Locate the cell with the specified text and output its (x, y) center coordinate. 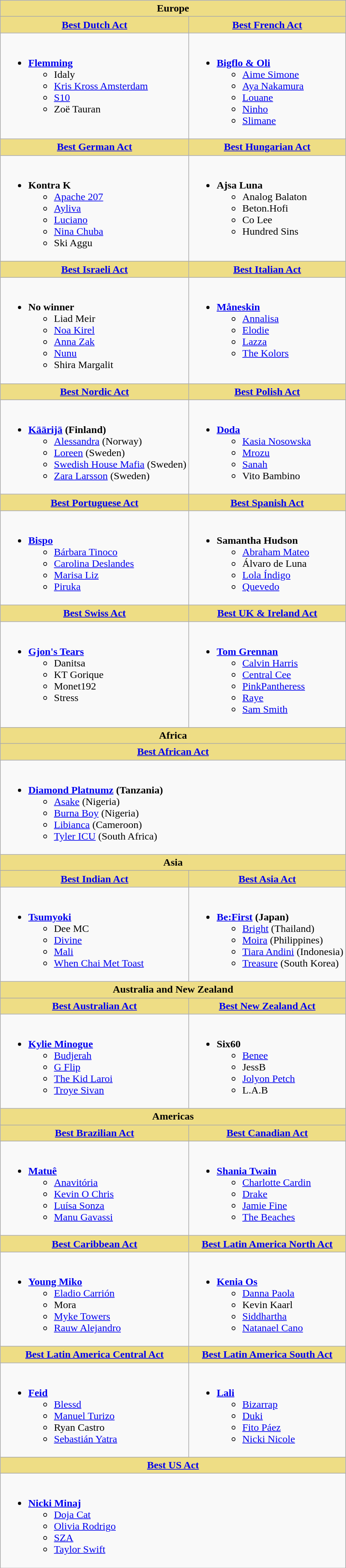
Asia (173, 863)
Best Asia Act (267, 879)
BispoBárbara TinocoCarolina DeslandesMarisa LizPiruka (95, 557)
Best German Act (95, 147)
Samantha HudsonAbraham MateoÁlvaro de LunaLola ÍndigoQuevedo (267, 557)
Best Nordic Act (95, 392)
Americas (173, 1117)
TsumyokiDee MCDivineMaliWhen Chai Met Toast (95, 934)
Nicki MinajDoja CatOlivia RodrigoSZATaylor Swift (173, 1521)
Kontra KApache 207AylivaLucianoNina ChubaSki Aggu (95, 208)
Six60BeneeJessBJolyon PetchL.A.B (267, 1061)
Europe (173, 9)
Best Spanish Act (267, 502)
DodaKasia NosowskaMrozuSanahVito Bambino (267, 447)
Best Israeli Act (95, 269)
Tom GrennanCalvin HarrisCentral CeePinkPantheressRayeSam Smith (267, 675)
Best African Act (173, 752)
Best Latin America Central Act (95, 1354)
Best Indian Act (95, 879)
Kenia OsDanna PaolaKevin KaarlSiddharthaNatanael Cano (267, 1299)
Best Latin America South Act (267, 1354)
Best UK & Ireland Act (267, 613)
Africa (173, 736)
MatuêAnavitóriaKevin O ChrisLuísa SonzaManu Gavassi (95, 1188)
Best New Zealand Act (267, 1006)
Best Canadian Act (267, 1133)
Ajsa LunaAnalog BalatonBeton.HofiCo LeeHundred Sins (267, 208)
Young MikoEladio CarriónMoraMyke TowersRauw Alejandro (95, 1299)
No winnerLiad MeirNoa KirelAnna ZakNunuShira Margalit (95, 330)
Best Australian Act (95, 1006)
Best Polish Act (267, 392)
Best Brazilian Act (95, 1133)
Be:First (Japan)Bright (Thailand)Moira (Philippines)Tiara Andini (Indonesia)Treasure (South Korea) (267, 934)
Bigflo & OliAime SimoneAya NakamuraLouaneNinhoSlimane (267, 86)
Best Portuguese Act (95, 502)
FeidBlessdManuel TurizoRyan CastroSebastián Yatra (95, 1410)
Best Italian Act (267, 269)
Best Caribbean Act (95, 1244)
Best Dutch Act (95, 25)
Best Hungarian Act (267, 147)
Gjon's TearsDanitsaKT GoriqueMonet192Stress (95, 675)
Diamond Platnumz (Tanzania)Asake (Nigeria)Burna Boy (Nigeria)Libianca (Cameroon)Tyler ICU (South Africa) (173, 807)
Kylie MinogueBudjerahG FlipThe Kid LaroiTroye Sivan (95, 1061)
Shania TwainCharlotte CardinDrakeJamie FineThe Beaches (267, 1188)
LaliBizarrapDukiFito PáezNicki Nicole (267, 1410)
Käärijä (Finland)Alessandra (Norway)Loreen (Sweden)Swedish House Mafia (Sweden)Zara Larsson (Sweden) (95, 447)
FlemmingIdalyKris Kross AmsterdamS10Zoë Tauran (95, 86)
Australia and New Zealand (173, 990)
Best US Act (173, 1465)
Best Swiss Act (95, 613)
Best Latin America North Act (267, 1244)
MåneskinAnnalisaElodieLazzaThe Kolors (267, 330)
Best French Act (267, 25)
